Capture the cell that displays the provided text and extract its [x, y] central coordinate. 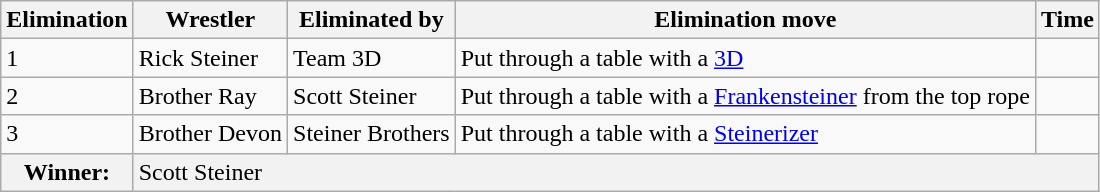
Wrestler [210, 20]
Put through a table with a Steinerizer [745, 134]
Time [1067, 20]
3 [67, 134]
Winner: [67, 172]
Eliminated by [372, 20]
Brother Ray [210, 96]
Put through a table with a Frankensteiner from the top rope [745, 96]
Put through a table with a 3D [745, 58]
2 [67, 96]
Elimination [67, 20]
Brother Devon [210, 134]
1 [67, 58]
Elimination move [745, 20]
Team 3D [372, 58]
Rick Steiner [210, 58]
Steiner Brothers [372, 134]
